Provide the (X, Y) coordinate of the cell's center where the given text is located.  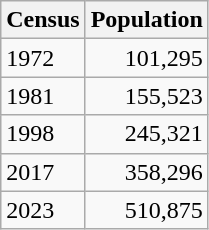
245,321 (146, 134)
358,296 (146, 172)
Census (43, 20)
Population (146, 20)
510,875 (146, 210)
1998 (43, 134)
1981 (43, 96)
1972 (43, 58)
155,523 (146, 96)
2023 (43, 210)
2017 (43, 172)
101,295 (146, 58)
